Identify which cell holds the provided text, then report its [x, y] central coordinate. 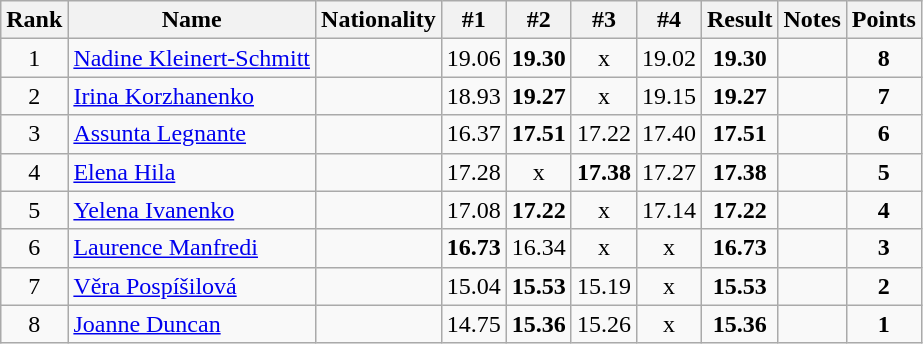
#4 [668, 20]
Laurence Manfredi [192, 248]
Notes [812, 20]
19.06 [474, 58]
15.26 [604, 324]
15.04 [474, 286]
Joanne Duncan [192, 324]
17.40 [668, 134]
19.02 [668, 58]
17.08 [474, 210]
#1 [474, 20]
17.28 [474, 172]
Irina Korzhanenko [192, 96]
Nadine Kleinert-Schmitt [192, 58]
17.14 [668, 210]
Věra Pospíšilová [192, 286]
#3 [604, 20]
16.37 [474, 134]
Assunta Legnante [192, 134]
19.15 [668, 96]
Name [192, 20]
Result [740, 20]
Yelena Ivanenko [192, 210]
Points [884, 20]
Nationality [379, 20]
16.34 [538, 248]
Elena Hila [192, 172]
14.75 [474, 324]
17.27 [668, 172]
Rank [34, 20]
#2 [538, 20]
15.19 [604, 286]
18.93 [474, 96]
